Output the (x, y) coordinate of the center of the cell containing the given text.  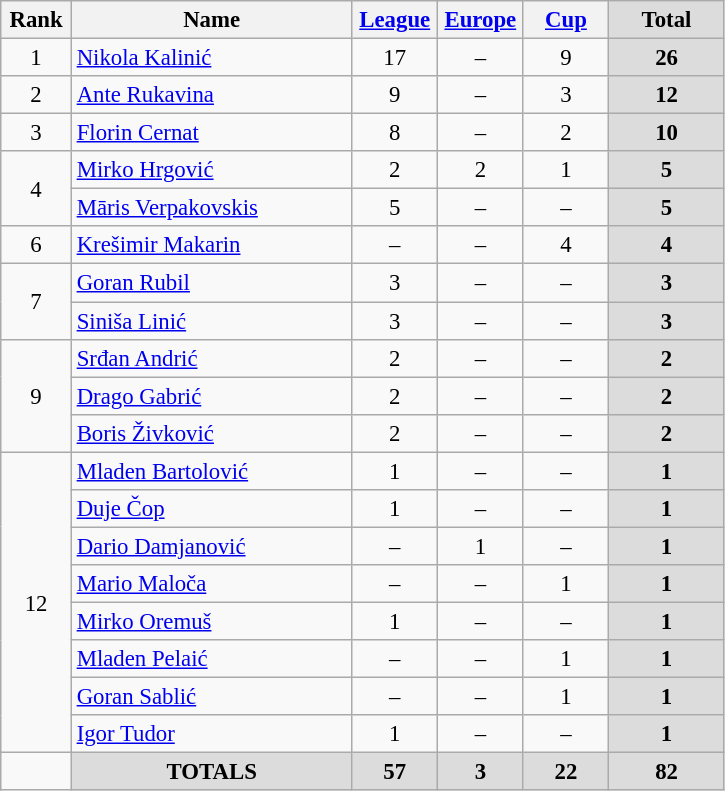
Europe (481, 20)
Mirko Hrgović (212, 170)
Krešimir Makarin (212, 245)
Total (667, 20)
7 (36, 302)
Goran Rubil (212, 283)
8 (395, 133)
Duje Čop (212, 509)
17 (395, 58)
Rank (36, 20)
6 (36, 245)
Mladen Bartolović (212, 471)
Florin Cernat (212, 133)
Mario Maloča (212, 584)
Goran Sablić (212, 697)
Srđan Andrić (212, 358)
Ante Rukavina (212, 95)
Name (212, 20)
Dario Damjanović (212, 546)
TOTALS (212, 772)
Māris Verpakovskis (212, 208)
League (395, 20)
57 (395, 772)
Drago Gabrić (212, 396)
82 (667, 772)
Boris Živković (212, 433)
Mirko Oremuš (212, 621)
Nikola Kalinić (212, 58)
26 (667, 58)
Cup (566, 20)
Mladen Pelaić (212, 659)
Siniša Linić (212, 321)
22 (566, 772)
10 (667, 133)
Igor Tudor (212, 734)
